From the cell containing the given text, extract its center point as [x, y] coordinate. 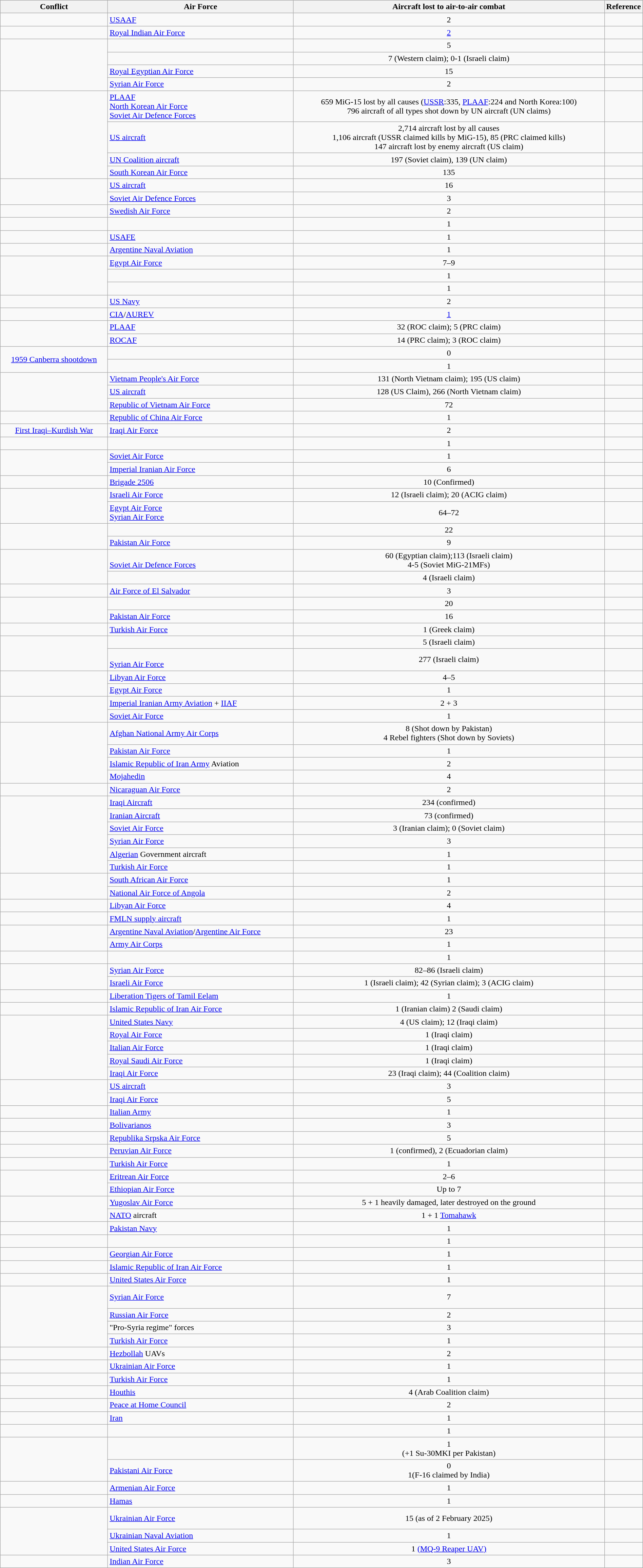
1 (Greek claim) [449, 629]
Peruvian Air Force [201, 1151]
1 (confirmed), 2 (Ecuadorian claim) [449, 1151]
NATO aircraft [201, 1215]
Up to 7 [449, 1189]
23 [449, 931]
9 [449, 543]
Houthis [201, 1392]
135 [449, 172]
South African Air Force [201, 880]
Islamic Republic of Iran Army Aviation [201, 764]
234 (confirmed) [449, 802]
1(+1 Su-30MKI per Pakistan) [449, 1448]
Pakistani Air Force [201, 1470]
1959 Canberra shootdown [54, 359]
Republic of China Air Force [201, 418]
Imperial Iranian Air Force [201, 469]
72 [449, 404]
Hamas [201, 1501]
15 [449, 71]
Argentine Naval Aviation [201, 250]
Army Air Corps [201, 944]
Iranian Aircraft [201, 815]
USAAF [201, 20]
Algerian Government aircraft [201, 854]
60 (Egyptian claim);113 (Israeli claim)4-5 (Soviet MiG-21MFs) [449, 560]
Air Force [201, 7]
Reference [623, 7]
7 [449, 1298]
Italian Air Force [201, 1047]
4 (Arab Coalition claim) [449, 1392]
7–9 [449, 263]
0 [449, 353]
Egypt Air Force Syrian Air Force [201, 512]
Imperial Iranian Army Aviation + IIAF [201, 703]
7 (Western claim); 0-1 (Israeli claim) [449, 58]
PLAAF North Korean Air Force Soviet Air Defence Forces [201, 106]
5 + 1 heavily damaged, later destroyed on the ground [449, 1202]
1 + 1 Tomahawk [449, 1215]
12 (Israeli claim); 20 (ACIG claim) [449, 495]
20 [449, 603]
Nicaraguan Air Force [201, 789]
Conflict [54, 7]
National Air Force of Angola [201, 893]
197 (Soviet claim), 139 (UN claim) [449, 159]
3 (Iranian claim); 0 (Soviet claim) [449, 828]
1 (MQ-9 Reaper UAV) [449, 1549]
South Korean Air Force [201, 172]
Swedish Air Force [201, 211]
Brigade 2506 [201, 482]
Georgian Air Force [201, 1254]
Eritrean Air Force [201, 1177]
Russian Air Force [201, 1315]
ROCAF [201, 340]
73 (confirmed) [449, 815]
8 (Shot down by Pakistan)4 Rebel fighters (Shot down by Soviets) [449, 733]
Air Force of El Salvador [201, 590]
Ukrainian Naval Aviation [201, 1536]
Royal Saudi Air Force [201, 1061]
5 (Israeli claim) [449, 642]
1 (Israeli claim); 42 (Syrian claim); 3 (ACIG claim) [449, 983]
"Pro-Syria regime" forces [201, 1328]
Iran [201, 1418]
USAFE [201, 237]
US Navy [201, 301]
Indian Air Force [201, 1562]
Royal Indian Air Force [201, 33]
Aircraft lost to air-to-air combat [449, 7]
4 (Israeli claim) [449, 578]
6 [449, 469]
Royal Egyptian Air Force [201, 71]
32 (ROC claim); 5 (PRC claim) [449, 327]
UN Coalition aircraft [201, 159]
4 (US claim); 12 (Iraqi claim) [449, 1022]
659 MiG-15 lost by all causes (USSR:335, PLAAF:224 and North Korea:100) 796 aircraft of all types shot down by UN aircraft (UN claims) [449, 106]
Iraqi Aircraft [201, 802]
277 (Israeli claim) [449, 660]
1 (Iranian claim) 2 (Saudi claim) [449, 1009]
Pakistan Navy [201, 1228]
23 (Iraqi claim); 44 (Coalition claim) [449, 1073]
01(F-16 claimed by India) [449, 1470]
Bolivarianos [201, 1125]
PLAAF [201, 327]
10 (Confirmed) [449, 482]
Italian Army [201, 1112]
Afghan National Army Air Corps [201, 733]
Vietnam People's Air Force [201, 379]
CIA/AUREV [201, 314]
128 (US Claim), 266 (North Vietnam claim) [449, 391]
Yugoslav Air Force [201, 1202]
Hezbollah UAVs [201, 1353]
Armenian Air Force [201, 1488]
Royal Air Force [201, 1034]
2,714 aircraft lost by all causes 1,106 aircraft (USSR claimed kills by MiG-15), 85 (PRC claimed kills)147 aircraft lost by enemy aircraft (US claim) [449, 137]
FMLN supply aircraft [201, 919]
2 + 3 [449, 703]
Republic of Vietnam Air Force [201, 404]
Mojahedin [201, 777]
15 (as of 2 February 2025) [449, 1519]
64–72 [449, 512]
Republika Srpska Air Force [201, 1138]
22 [449, 530]
2–6 [449, 1177]
131 (North Vietnam claim); 195 (US claim) [449, 379]
14 (PRC claim); 3 (ROC claim) [449, 340]
4–5 [449, 677]
Liberation Tigers of Tamil Eelam [201, 996]
Argentine Naval Aviation/Argentine Air Force [201, 931]
First Iraqi–Kurdish War [54, 430]
Ethiopian Air Force [201, 1189]
Peace at Home Council [201, 1405]
United States Navy [201, 1022]
82–86 (Israeli claim) [449, 970]
